Detect which cell encompasses the target text, then output its [X, Y] center coordinate. 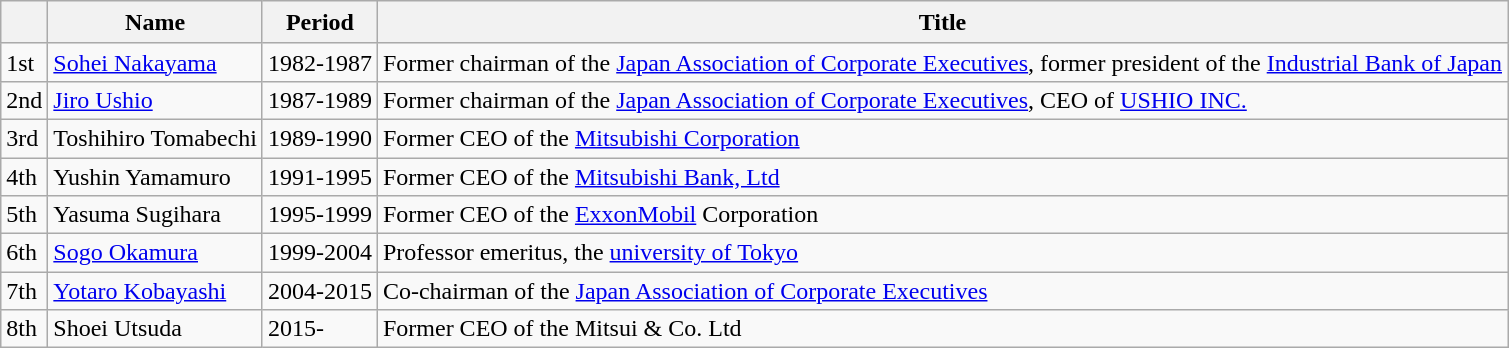
Title [942, 22]
Co-chairman of the Japan Association of Corporate Executives [942, 291]
Yushin Yamamuro [156, 177]
Sogo Okamura [156, 253]
Shoei Utsuda [156, 329]
1982-1987 [320, 62]
2015- [320, 329]
Name [156, 22]
Former CEO of the Mitsubishi Bank, Ltd [942, 177]
1995-1999 [320, 215]
Toshihiro Tomabechi [156, 138]
Former CEO of the ExxonMobil Corporation [942, 215]
4th [24, 177]
1st [24, 62]
Professor emeritus, the university of Tokyo [942, 253]
Jiro Ushio [156, 100]
2004-2015 [320, 291]
Former chairman of the Japan Association of Corporate Executives, former president of the Industrial Bank of Japan [942, 62]
1991-1995 [320, 177]
2nd [24, 100]
Former CEO of the Mitsui & Co. Ltd [942, 329]
Yasuma Sugihara [156, 215]
7th [24, 291]
Sohei Nakayama [156, 62]
1987-1989 [320, 100]
Period [320, 22]
3rd [24, 138]
1999-2004 [320, 253]
1989-1990 [320, 138]
6th [24, 253]
Former CEO of the Mitsubishi Corporation [942, 138]
Yotaro Kobayashi [156, 291]
Former chairman of the Japan Association of Corporate Executives, CEO of USHIO INC. [942, 100]
5th [24, 215]
8th [24, 329]
